Detect which cell encompasses the target text, then output its [x, y] center coordinate. 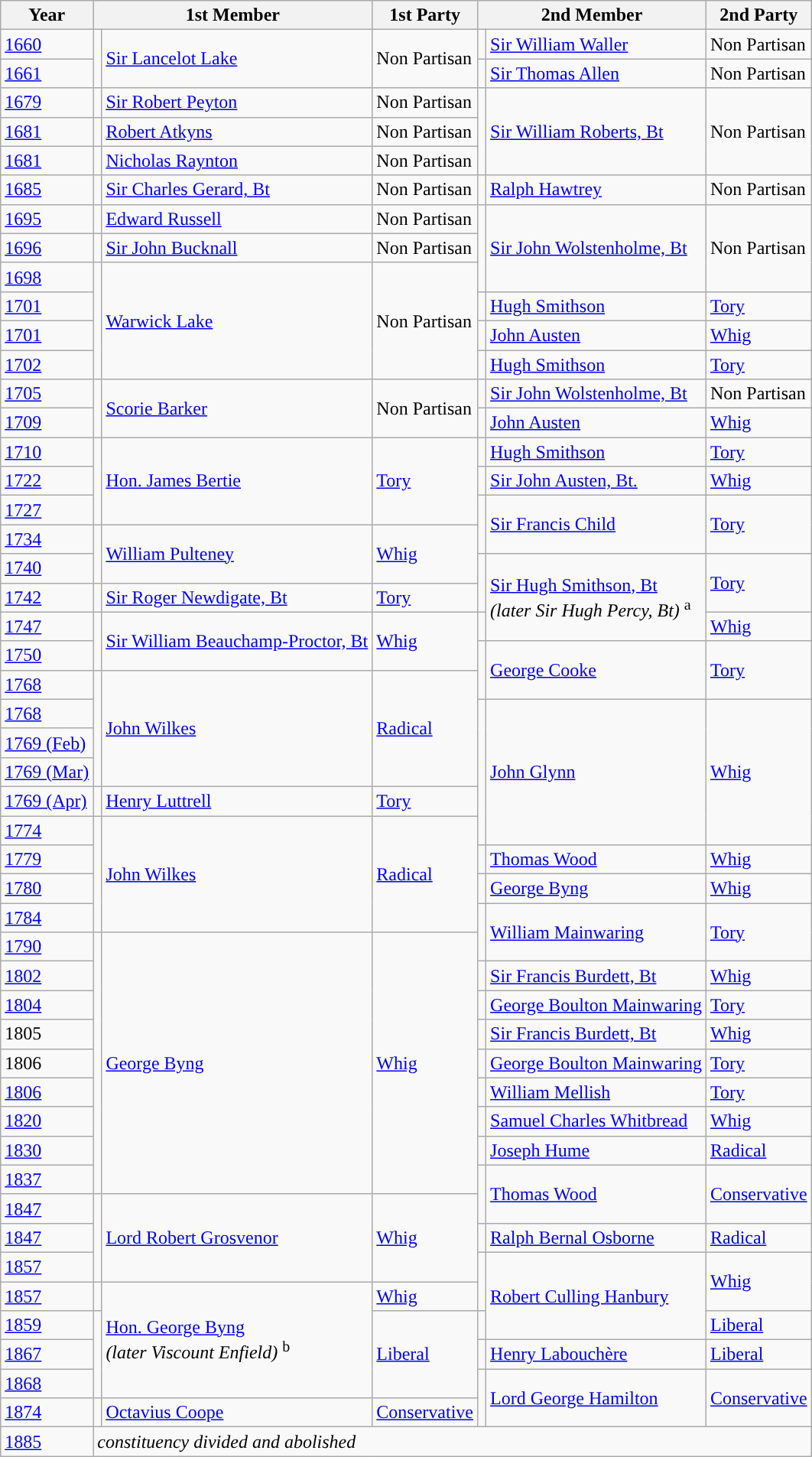
Hon. George Byng (later Viscount Enfield) b [237, 1340]
Samuel Charles Whitbread [596, 1121]
Sir Roger Newdigate, Bt [237, 597]
Henry Labouchère [596, 1355]
1661 [47, 73]
Sir Thomas Allen [596, 73]
William Mellish [596, 1092]
1685 [47, 190]
Scorie Barker [237, 408]
1830 [47, 1150]
Nicholas Raynton [237, 161]
1790 [47, 947]
Joseph Hume [596, 1150]
Robert Atkyns [237, 132]
Ralph Hawtrey [596, 190]
1740 [47, 568]
2nd Party [758, 15]
Warwick Lake [237, 320]
Sir William Waller [596, 44]
1780 [47, 889]
1769 (Apr) [47, 801]
Ralph Bernal Osborne [596, 1237]
1769 (Mar) [47, 772]
Lord George Hamilton [596, 1398]
Sir Charles Gerard, Bt [237, 190]
John Glynn [596, 772]
Sir Robert Peyton [237, 102]
Sir William Roberts, Bt [596, 132]
Robert Culling Hanbury [596, 1296]
Sir John Austen, Bt. [596, 481]
1660 [47, 44]
Sir Lancelot Lake [237, 59]
1st Member [232, 15]
George Cooke [596, 670]
Edward Russell [237, 219]
1702 [47, 365]
1710 [47, 452]
1696 [47, 248]
Henry Luttrell [237, 801]
1784 [47, 918]
1698 [47, 277]
1747 [47, 626]
Sir Francis Child [596, 525]
William Pulteney [237, 554]
1727 [47, 510]
1837 [47, 1179]
constituency divided and abolished [453, 1442]
1859 [47, 1325]
1679 [47, 102]
1709 [47, 423]
1868 [47, 1384]
Hon. James Bertie [237, 481]
1722 [47, 481]
2nd Member [592, 15]
1885 [47, 1442]
Sir William Beauchamp-Proctor, Bt [237, 641]
1874 [47, 1413]
1695 [47, 219]
1779 [47, 860]
1805 [47, 1034]
Year [47, 15]
1734 [47, 539]
Sir John Bucknall [237, 248]
1750 [47, 655]
1st Party [425, 15]
1742 [47, 597]
William Mainwaring [596, 932]
Lord Robert Grosvenor [237, 1237]
Sir Hugh Smithson, Bt (later Sir Hugh Percy, Bt) a [596, 597]
1769 (Feb) [47, 743]
1802 [47, 976]
1705 [47, 394]
Octavius Coope [237, 1413]
1774 [47, 830]
1820 [47, 1121]
1867 [47, 1355]
1804 [47, 1005]
